Locate the cell with the specified text and output its (x, y) center coordinate. 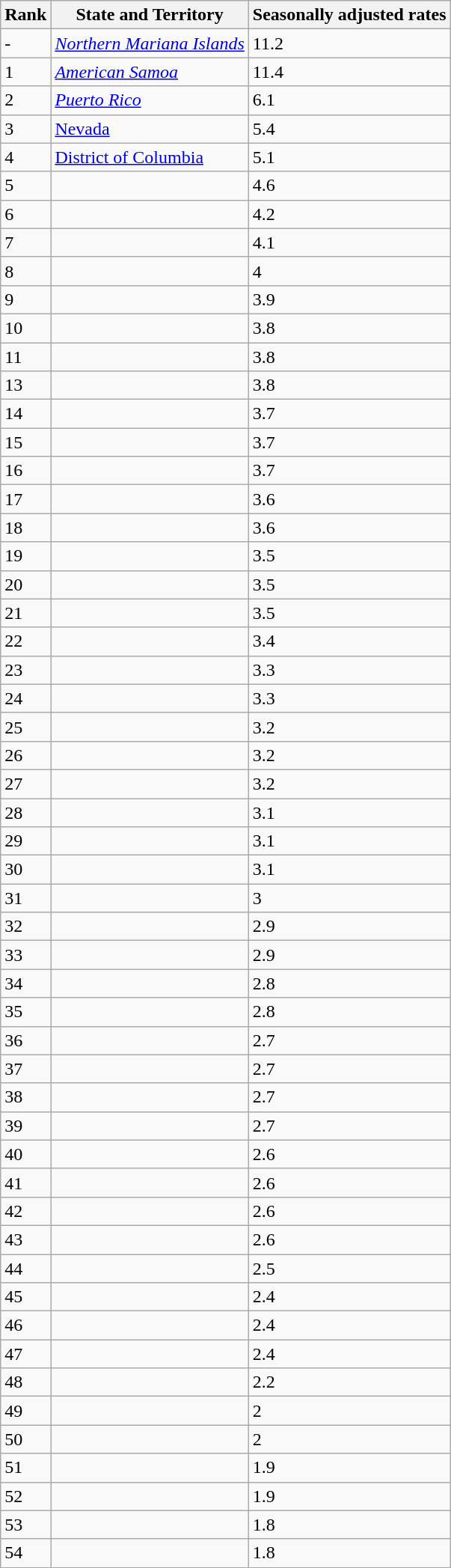
36 (25, 1040)
14 (25, 414)
21 (25, 613)
20 (25, 585)
State and Territory (150, 15)
30 (25, 870)
6.1 (349, 100)
46 (25, 1326)
41 (25, 1183)
37 (25, 1069)
- (25, 43)
44 (25, 1269)
40 (25, 1154)
22 (25, 641)
50 (25, 1439)
15 (25, 442)
District of Columbia (150, 157)
9 (25, 299)
3.9 (349, 299)
11 (25, 357)
Seasonally adjusted rates (349, 15)
5.1 (349, 157)
45 (25, 1297)
Puerto Rico (150, 100)
13 (25, 385)
11.4 (349, 72)
4.2 (349, 214)
35 (25, 1012)
27 (25, 784)
4.6 (349, 186)
28 (25, 812)
5.4 (349, 129)
31 (25, 898)
43 (25, 1239)
18 (25, 528)
7 (25, 242)
32 (25, 927)
11.2 (349, 43)
3.4 (349, 641)
5 (25, 186)
25 (25, 727)
52 (25, 1496)
Northern Mariana Islands (150, 43)
24 (25, 698)
33 (25, 955)
29 (25, 841)
42 (25, 1211)
54 (25, 1553)
48 (25, 1382)
American Samoa (150, 72)
51 (25, 1468)
16 (25, 471)
34 (25, 983)
2.2 (349, 1382)
2.5 (349, 1269)
49 (25, 1411)
17 (25, 499)
47 (25, 1354)
53 (25, 1525)
1 (25, 72)
23 (25, 670)
39 (25, 1126)
4.1 (349, 242)
26 (25, 755)
Nevada (150, 129)
Rank (25, 15)
10 (25, 328)
19 (25, 556)
8 (25, 271)
6 (25, 214)
38 (25, 1097)
